From the cell containing the given text, extract its center point as [x, y] coordinate. 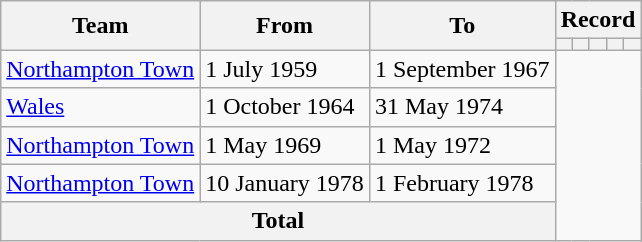
From [285, 26]
1 May 1969 [285, 145]
1 July 1959 [285, 69]
Team [100, 26]
1 February 1978 [462, 183]
1 May 1972 [462, 145]
1 September 1967 [462, 69]
To [462, 26]
Wales [100, 107]
1 October 1964 [285, 107]
31 May 1974 [462, 107]
Record [598, 20]
10 January 1978 [285, 183]
Total [278, 221]
